Detect which cell encompasses the target text, then output its [x, y] center coordinate. 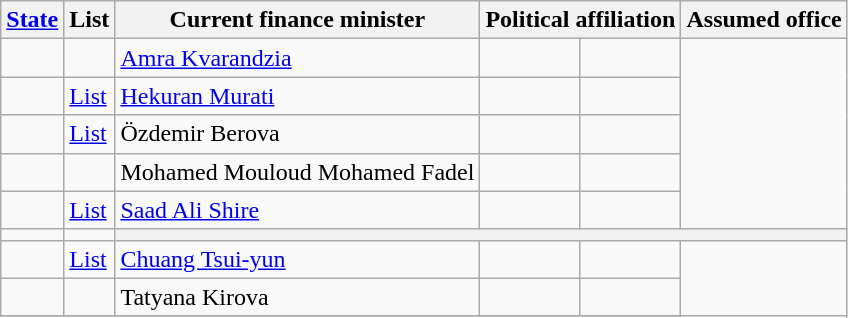
Tatyana Kirova [298, 297]
Hekuran Murati [298, 96]
State [32, 20]
Saad Ali Shire [298, 210]
Amra Kvarandzia [298, 58]
Current finance minister [298, 20]
Özdemir Berova [298, 134]
Mohamed Mouloud Mohamed Fadel [298, 172]
Political affiliation [580, 20]
Chuang Tsui-yun [298, 259]
Assumed office [764, 20]
